Locate the cell with the specified text and output its (X, Y) center coordinate. 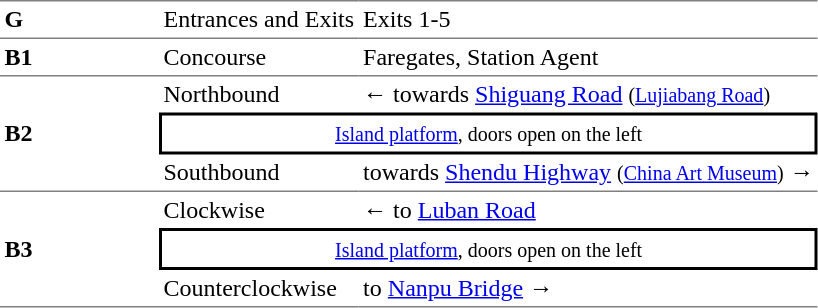
Counterclockwise (259, 289)
Northbound (259, 94)
Concourse (259, 58)
B1 (80, 58)
Southbound (259, 173)
Entrances and Exits (259, 20)
Clockwise (259, 210)
B3 (80, 250)
G (80, 20)
B2 (80, 134)
